Find where the given text appears and provide that cell's center as [x, y] coordinate. 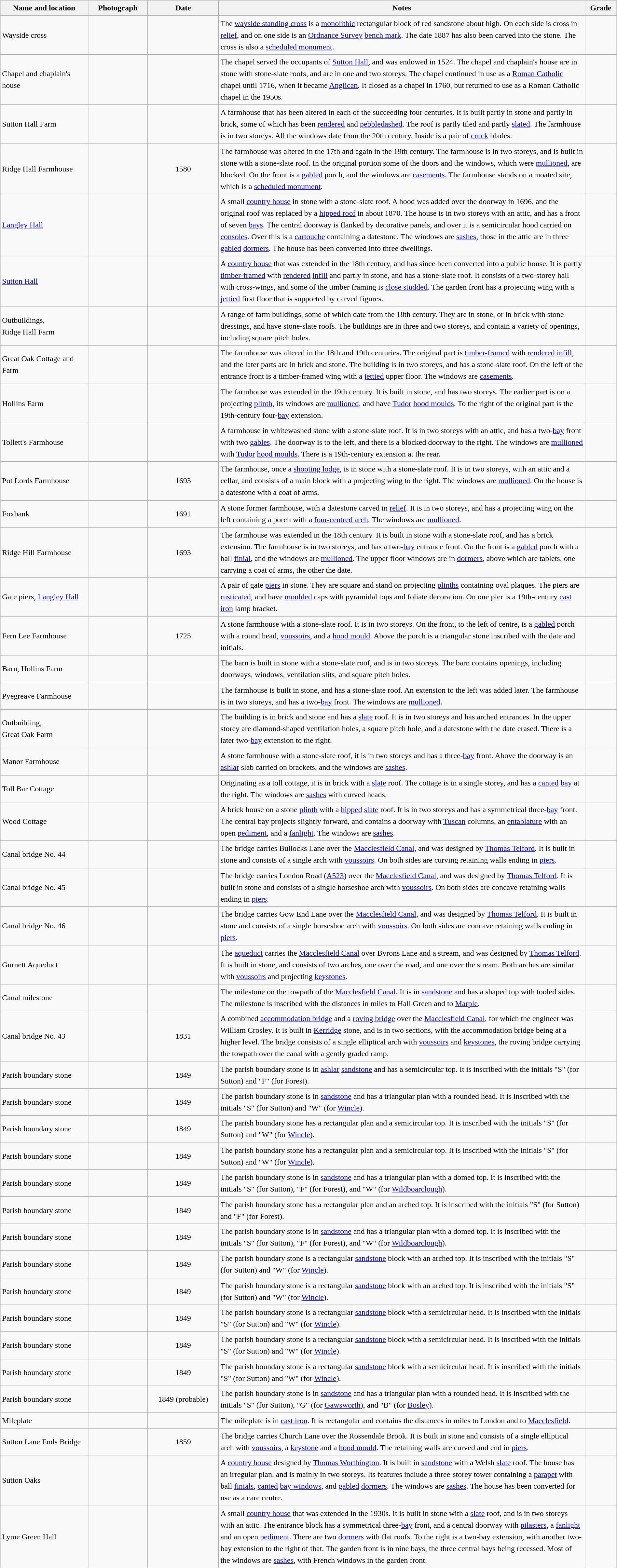
Ridge Hill Farmhouse [44, 552]
Pyegreave Farmhouse [44, 696]
Langley Hall [44, 225]
Fern Lee Farmhouse [44, 636]
Name and location [44, 8]
Outbuildings,Ridge Hall Farm [44, 326]
Lyme Green Hall [44, 1537]
Sutton Lane Ends Bridge [44, 1441]
Foxbank [44, 514]
Canal bridge No. 44 [44, 854]
Grade [601, 8]
Wayside cross [44, 35]
Tollett's Farmhouse [44, 442]
Mileplate [44, 1421]
Pot Lords Farmhouse [44, 481]
Toll Bar Cottage [44, 789]
1580 [183, 169]
Great Oak Cottage and Farm [44, 364]
Ridge Hall Farmhouse [44, 169]
Canal bridge No. 43 [44, 1036]
Canal bridge No. 46 [44, 926]
Manor Farmhouse [44, 761]
Sutton Oaks [44, 1480]
Barn, Hollins Farm [44, 669]
Canal milestone [44, 998]
Canal bridge No. 45 [44, 887]
Wood Cottage [44, 821]
The mileplate is in cast iron. It is rectangular and contains the distances in miles to London and to Macclesfield. [402, 1421]
The parish boundary stone is in ashlar sandstone and has a semicircular top. It is inscribed with the initials "S" (for Sutton) and "F" (for Forest). [402, 1075]
Chapel and chaplain's house [44, 79]
Sutton Hall Farm [44, 124]
Photograph [118, 8]
Gurnett Aqueduct [44, 964]
Date [183, 8]
1859 [183, 1441]
Notes [402, 8]
Outbuilding,Great Oak Farm [44, 729]
The parish boundary stone has a rectangular plan and an arched top. It is inscribed with the initials "S" (for Sutton) and "F" (for Forest). [402, 1210]
1725 [183, 636]
Hollins Farm [44, 403]
1849 (probable) [183, 1399]
Gate piers, Langley Hall [44, 597]
1831 [183, 1036]
Sutton Hall [44, 281]
1691 [183, 514]
